Determine the (x, y) coordinate at the center of the cell enclosing the given text.  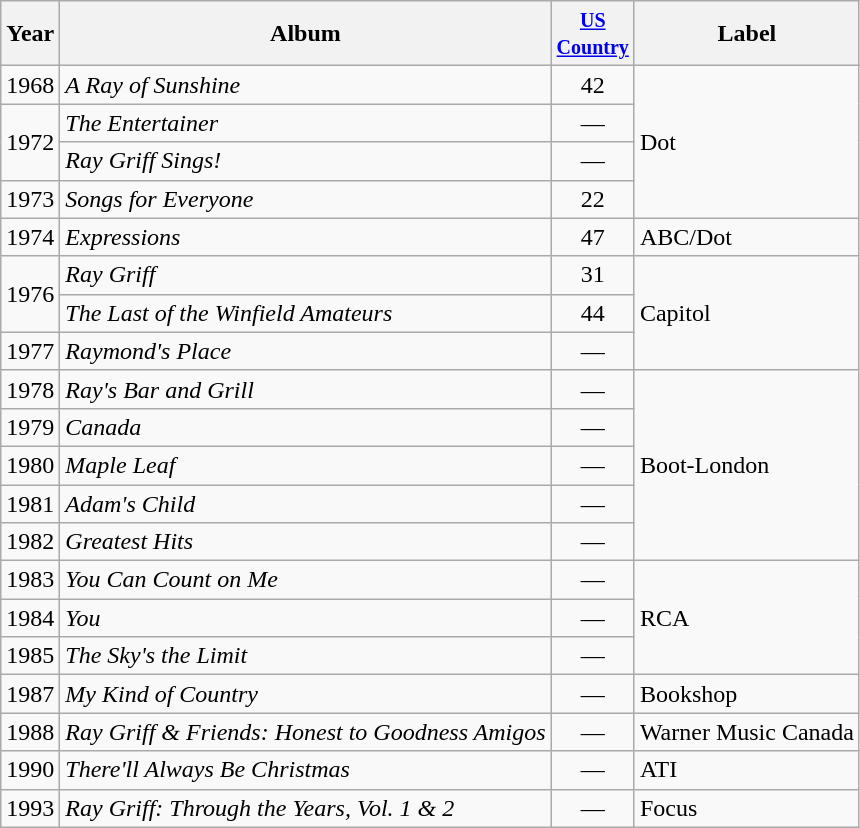
Maple Leaf (306, 465)
Ray Griff: Through the Years, Vol. 1 & 2 (306, 808)
1987 (30, 694)
You (306, 618)
Warner Music Canada (746, 732)
Raymond's Place (306, 351)
1993 (30, 808)
My Kind of Country (306, 694)
Ray's Bar and Grill (306, 389)
Ray Griff Sings! (306, 161)
Greatest Hits (306, 542)
Boot-London (746, 465)
1968 (30, 85)
There'll Always Be Christmas (306, 770)
US Country (592, 34)
Album (306, 34)
Ray Griff & Friends: Honest to Goodness Amigos (306, 732)
44 (592, 313)
Focus (746, 808)
1976 (30, 294)
1985 (30, 656)
1982 (30, 542)
1981 (30, 503)
1984 (30, 618)
Songs for Everyone (306, 199)
Adam's Child (306, 503)
RCA (746, 618)
1972 (30, 142)
1979 (30, 427)
1980 (30, 465)
42 (592, 85)
The Entertainer (306, 123)
47 (592, 237)
A Ray of Sunshine (306, 85)
Ray Griff (306, 275)
1978 (30, 389)
Year (30, 34)
31 (592, 275)
ATI (746, 770)
Capitol (746, 313)
1990 (30, 770)
1977 (30, 351)
You Can Count on Me (306, 580)
1973 (30, 199)
1988 (30, 732)
22 (592, 199)
1974 (30, 237)
Label (746, 34)
Expressions (306, 237)
The Last of the Winfield Amateurs (306, 313)
1983 (30, 580)
The Sky's the Limit (306, 656)
ABC/Dot (746, 237)
Bookshop (746, 694)
Canada (306, 427)
Dot (746, 142)
